Return the [x, y] coordinate for the center point of the cell that contains the specified text.  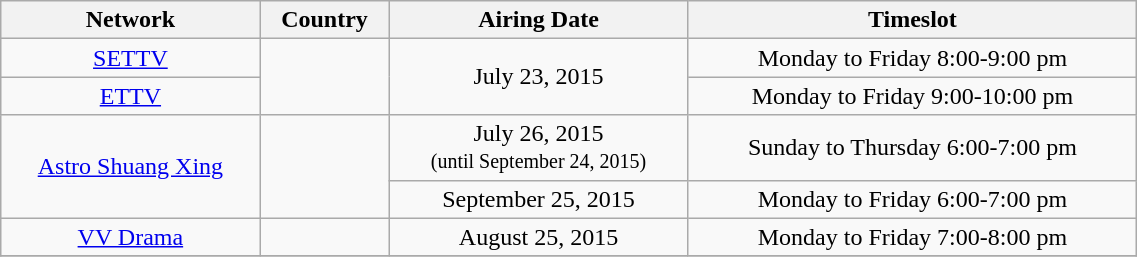
ETTV [130, 96]
Monday to Friday 9:00-10:00 pm [912, 96]
Network [130, 20]
Country [324, 20]
Monday to Friday 8:00-9:00 pm [912, 58]
Timeslot [912, 20]
August 25, 2015 [538, 237]
Astro Shuang Xing [130, 166]
July 26, 2015(until September 24, 2015) [538, 148]
September 25, 2015 [538, 199]
Sunday to Thursday 6:00-7:00 pm [912, 148]
SETTV [130, 58]
July 23, 2015 [538, 77]
Airing Date [538, 20]
Monday to Friday 7:00-8:00 pm [912, 237]
VV Drama [130, 237]
Monday to Friday 6:00-7:00 pm [912, 199]
